Scan for the cell matching the given text and deliver its [X, Y] coordinate at center. 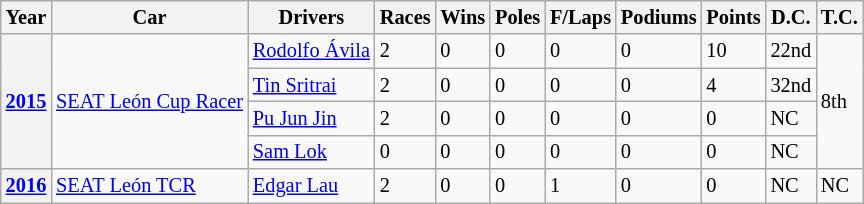
Rodolfo Ávila [312, 51]
10 [734, 51]
Edgar Lau [312, 186]
F/Laps [580, 17]
Drivers [312, 17]
Races [406, 17]
Year [26, 17]
Car [150, 17]
2016 [26, 186]
D.C. [791, 17]
Sam Lok [312, 152]
1 [580, 186]
Points [734, 17]
SEAT León Cup Racer [150, 102]
Pu Jun Jin [312, 118]
32nd [791, 85]
22nd [791, 51]
SEAT León TCR [150, 186]
2015 [26, 102]
8th [840, 102]
Tin Sritrai [312, 85]
Podiums [659, 17]
T.C. [840, 17]
Poles [518, 17]
4 [734, 85]
Wins [462, 17]
